Find where the given text appears and provide that cell's center as (X, Y) coordinate. 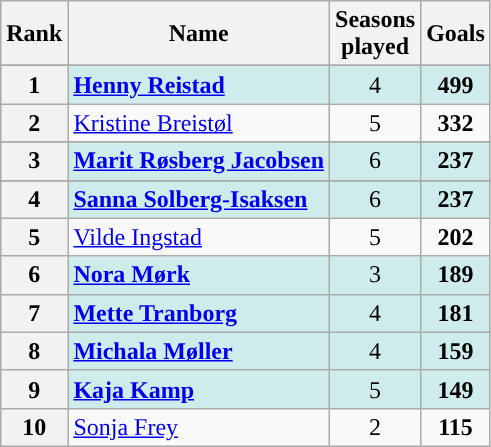
181 (456, 313)
332 (456, 123)
189 (456, 275)
7 (34, 313)
499 (456, 85)
Michala Møller (199, 351)
202 (456, 237)
Name (199, 34)
Nora Mørk (199, 275)
9 (34, 389)
Goals (456, 34)
8 (34, 351)
Marit Røsberg Jacobsen (199, 161)
Rank (34, 34)
Seasonsplayed (376, 34)
Henny Reistad (199, 85)
Mette Tranborg (199, 313)
Sanna Solberg-Isaksen (199, 199)
10 (34, 427)
Kristine Breistøl (199, 123)
Vilde Ingstad (199, 237)
149 (456, 389)
Kaja Kamp (199, 389)
1 (34, 85)
159 (456, 351)
115 (456, 427)
Sonja Frey (199, 427)
